Scan for the cell matching the given text and deliver its [X, Y] coordinate at center. 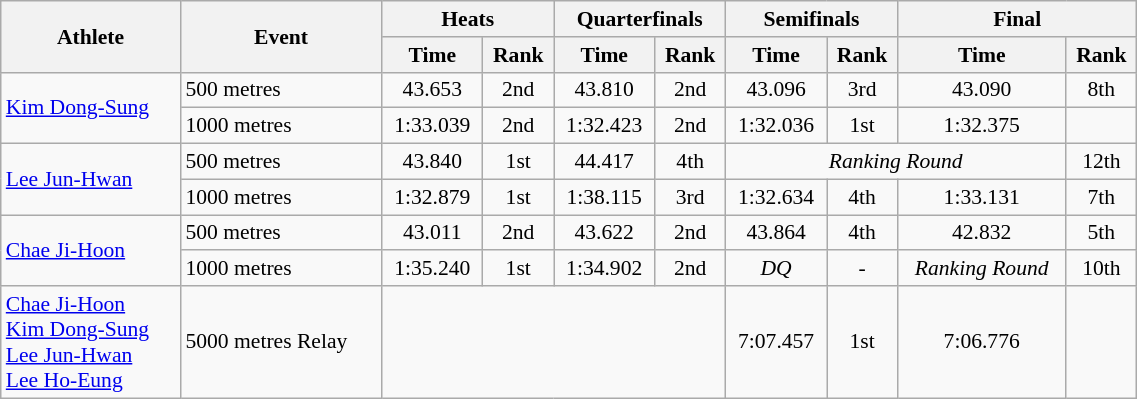
1:33.039 [432, 126]
1:32.634 [776, 197]
5000 metres Relay [280, 342]
10th [1102, 269]
1:32.036 [776, 126]
43.840 [432, 162]
8th [1102, 90]
DQ [776, 269]
Lee Jun-Hwan [91, 180]
- [862, 269]
1:38.115 [604, 197]
Heats [468, 19]
Chae Ji-Hoon [91, 250]
1:32.423 [604, 126]
43.090 [981, 90]
43.622 [604, 233]
43.810 [604, 90]
Chae Ji-Hoon Kim Dong-Sung Lee Jun-Hwan Lee Ho-Eung [91, 342]
1:33.131 [981, 197]
7:06.776 [981, 342]
Kim Dong-Sung [91, 108]
42.832 [981, 233]
Event [280, 36]
5th [1102, 233]
1:32.375 [981, 126]
43.864 [776, 233]
Semifinals [812, 19]
Final [1016, 19]
1:35.240 [432, 269]
7th [1102, 197]
44.417 [604, 162]
43.096 [776, 90]
43.653 [432, 90]
Athlete [91, 36]
12th [1102, 162]
Quarterfinals [640, 19]
7:07.457 [776, 342]
43.011 [432, 233]
1:32.879 [432, 197]
1:34.902 [604, 269]
